Extract the (X, Y) coordinate from the center of the cell holding the provided text.  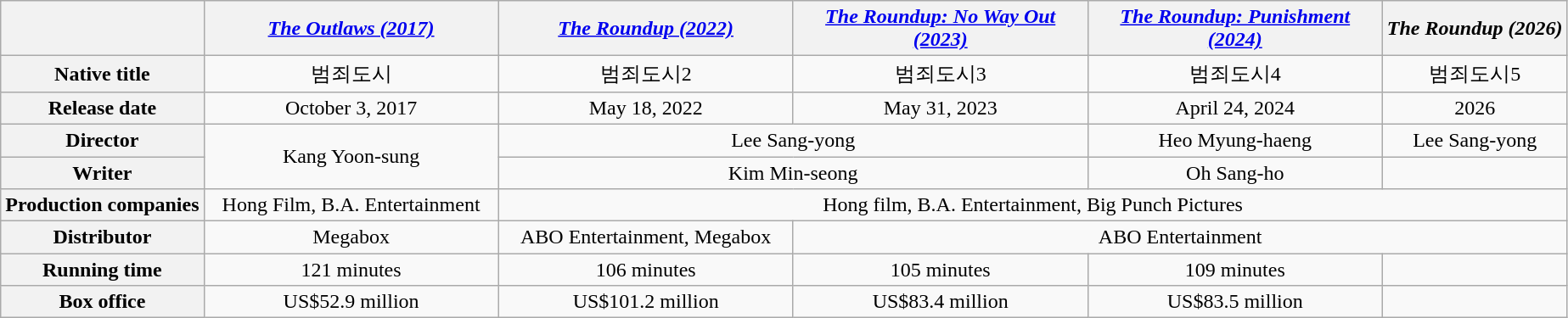
Release date (102, 108)
The Roundup (2022) (645, 29)
Heo Myung-haeng (1234, 140)
Production companies (102, 205)
The Roundup: Punishment (2024) (1234, 29)
Box office (102, 302)
Hong Film, B.A. Entertainment (351, 205)
The Outlaws (2017) (351, 29)
범죄도시2 (645, 75)
Director (102, 140)
105 minutes (941, 270)
Megabox (351, 237)
범죄도시5 (1475, 75)
106 minutes (645, 270)
Oh Sang-ho (1234, 172)
May 31, 2023 (941, 108)
The Roundup (2026) (1475, 29)
Writer (102, 172)
The Roundup: No Way Out (2023) (941, 29)
April 24, 2024 (1234, 108)
May 18, 2022 (645, 108)
US$52.9 million (351, 302)
121 minutes (351, 270)
Distributor (102, 237)
범죄도시4 (1234, 75)
October 3, 2017 (351, 108)
Running time (102, 270)
US$83.5 million (1234, 302)
ABO Entertainment (1180, 237)
범죄도시 (351, 75)
Hong film, B.A. Entertainment, Big Punch Pictures (1032, 205)
ABO Entertainment, Megabox (645, 237)
Kang Yoon-sung (351, 156)
Kim Min-seong (793, 172)
Native title (102, 75)
US$101.2 million (645, 302)
US$83.4 million (941, 302)
109 minutes (1234, 270)
2026 (1475, 108)
범죄도시3 (941, 75)
